Return the (x, y) coordinate for the center point of the cell that contains the specified text.  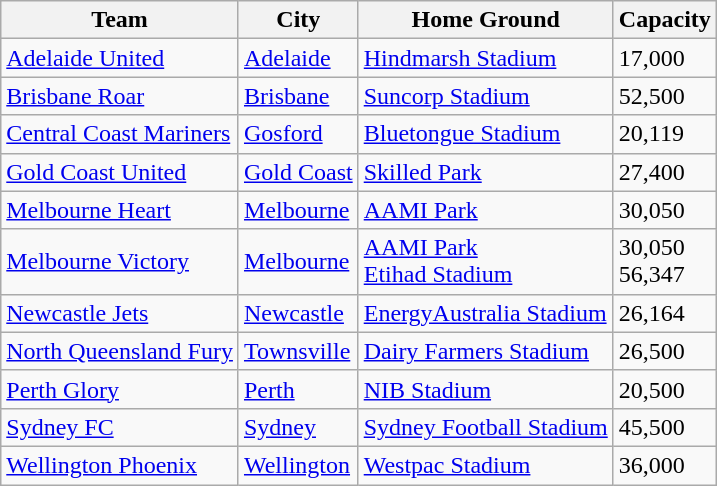
27,400 (664, 172)
Adelaide United (120, 58)
Sydney (298, 427)
Hindmarsh Stadium (486, 58)
Gosford (298, 134)
AAMI ParkEtihad Stadium (486, 262)
Bluetongue Stadium (486, 134)
Perth Glory (120, 389)
Dairy Farmers Stadium (486, 351)
Townsville (298, 351)
Wellington Phoenix (120, 465)
AAMI Park (486, 210)
30,050 (664, 210)
20,500 (664, 389)
Gold Coast (298, 172)
North Queensland Fury (120, 351)
Melbourne Heart (120, 210)
Brisbane Roar (120, 96)
Suncorp Stadium (486, 96)
30,05056,347 (664, 262)
Newcastle (298, 313)
17,000 (664, 58)
45,500 (664, 427)
52,500 (664, 96)
Skilled Park (486, 172)
Westpac Stadium (486, 465)
Adelaide (298, 58)
Sydney Football Stadium (486, 427)
City (298, 20)
Perth (298, 389)
26,500 (664, 351)
Central Coast Mariners (120, 134)
EnergyAustralia Stadium (486, 313)
26,164 (664, 313)
NIB Stadium (486, 389)
Team (120, 20)
Home Ground (486, 20)
Brisbane (298, 96)
Melbourne Victory (120, 262)
36,000 (664, 465)
20,119 (664, 134)
Newcastle Jets (120, 313)
Gold Coast United (120, 172)
Sydney FC (120, 427)
Wellington (298, 465)
Capacity (664, 20)
